Determine the [X, Y] coordinate at the center of the cell enclosing the given text.  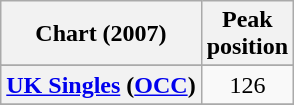
Chart (2007) [101, 34]
Peakposition [247, 34]
UK Singles (OCC) [101, 85]
126 [247, 85]
